Determine the [X, Y] coordinate at the center of the cell enclosing the given text.  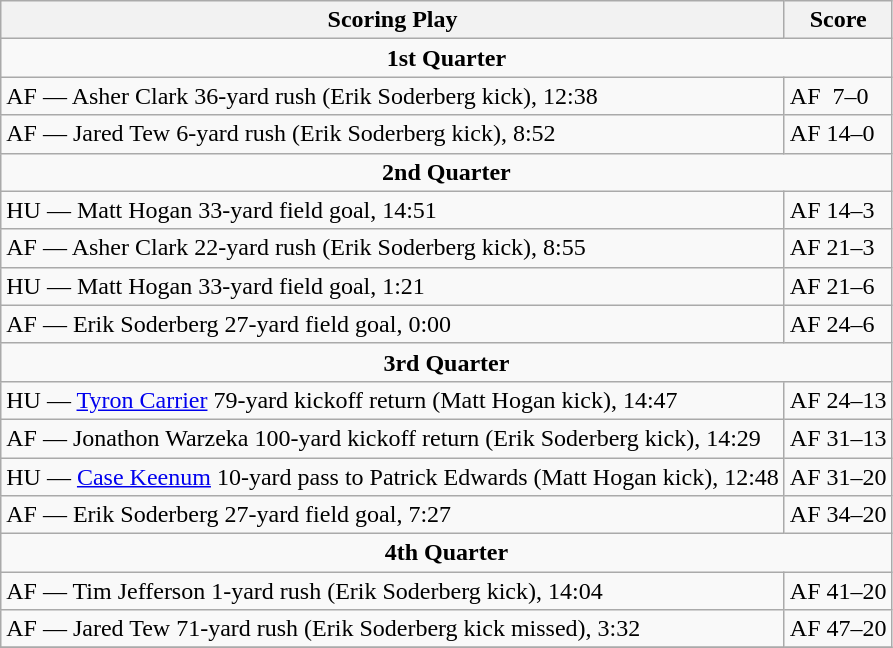
AF 24–13 [838, 400]
AF 24–6 [838, 324]
HU — Tyron Carrier 79-yard kickoff return (Matt Hogan kick), 14:47 [393, 400]
AF — Asher Clark 22-yard rush (Erik Soderberg kick), 8:55 [393, 248]
AF — Erik Soderberg 27-yard field goal, 7:27 [393, 515]
1st Quarter [446, 58]
AF 21–3 [838, 248]
AF 14–0 [838, 134]
HU — Case Keenum 10-yard pass to Patrick Edwards (Matt Hogan kick), 12:48 [393, 477]
Score [838, 20]
AF 31–13 [838, 438]
AF — Erik Soderberg 27-yard field goal, 0:00 [393, 324]
AF 34–20 [838, 515]
AF 7–0 [838, 96]
AF 47–20 [838, 629]
AF — Tim Jefferson 1-yard rush (Erik Soderberg kick), 14:04 [393, 591]
HU — Matt Hogan 33-yard field goal, 1:21 [393, 286]
Scoring Play [393, 20]
3rd Quarter [446, 362]
AF 31–20 [838, 477]
AF — Asher Clark 36-yard rush (Erik Soderberg kick), 12:38 [393, 96]
AF — Jared Tew 71-yard rush (Erik Soderberg kick missed), 3:32 [393, 629]
HU — Matt Hogan 33-yard field goal, 14:51 [393, 210]
AF 21–6 [838, 286]
AF — Jonathon Warzeka 100-yard kickoff return (Erik Soderberg kick), 14:29 [393, 438]
4th Quarter [446, 553]
AF 14–3 [838, 210]
AF — Jared Tew 6-yard rush (Erik Soderberg kick), 8:52 [393, 134]
AF 41–20 [838, 591]
2nd Quarter [446, 172]
